Extract the (x, y) coordinate from the center of the cell holding the provided text.  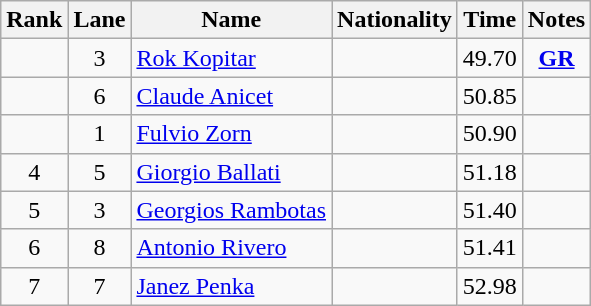
51.40 (490, 210)
Claude Anicet (232, 96)
Janez Penka (232, 286)
8 (100, 248)
51.41 (490, 248)
50.85 (490, 96)
Time (490, 20)
GR (556, 58)
Antonio Rivero (232, 248)
Georgios Rambotas (232, 210)
Fulvio Zorn (232, 134)
51.18 (490, 172)
Lane (100, 20)
Rank (34, 20)
50.90 (490, 134)
Giorgio Ballati (232, 172)
Name (232, 20)
Notes (556, 20)
49.70 (490, 58)
52.98 (490, 286)
4 (34, 172)
Nationality (395, 20)
Rok Kopitar (232, 58)
1 (100, 134)
